Locate the cell with the specified text and output its (x, y) center coordinate. 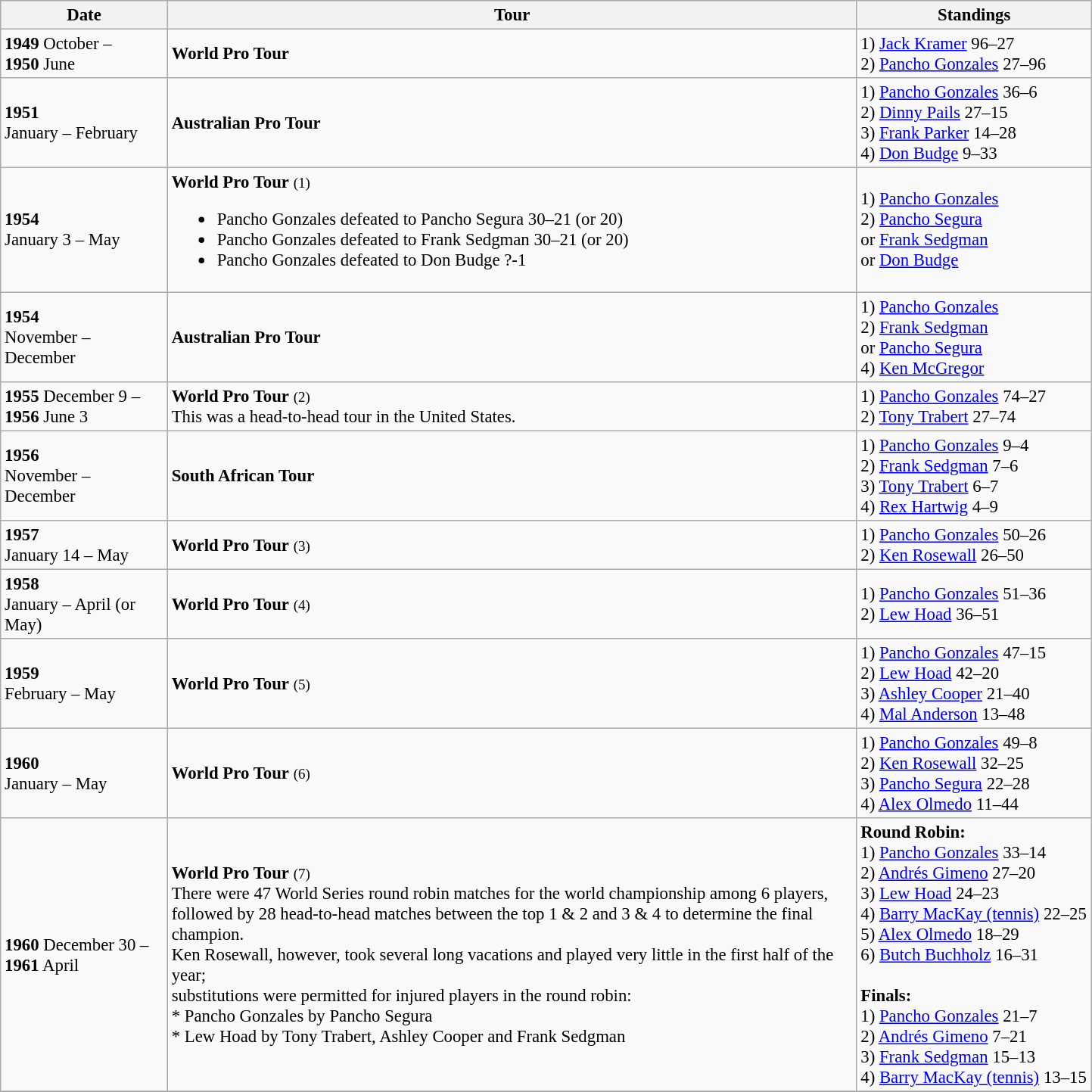
Tour (512, 15)
1955 December 9 – 1956 June 3 (85, 406)
World Pro Tour (512, 54)
World Pro Tour (6) (512, 773)
1954 November – December (85, 338)
World Pro Tour (4) (512, 604)
1960 December 30 – 1961 April (85, 955)
1949 October – 1950 June (85, 54)
1) Pancho Gonzales 2) Frank Sedgman or Pancho Segura 4) Ken McGregor (975, 338)
1960 January – May (85, 773)
1) Pancho Gonzales 47–15 2) Lew Hoad 42–20 3) Ashley Cooper 21–40 4) Mal Anderson 13–48 (975, 684)
1) Pancho Gonzales 51–36 2) Lew Hoad 36–51 (975, 604)
World Pro Tour (5) (512, 684)
Standings (975, 15)
1) Jack Kramer 96–27 2) Pancho Gonzales 27–96 (975, 54)
Date (85, 15)
1) Pancho Gonzales 36–6 2) Dinny Pails 27–15 3) Frank Parker 14–28 4) Don Budge 9–33 (975, 123)
1954 January 3 – May (85, 230)
1) Pancho Gonzales 50–26 2) Ken Rosewall 26–50 (975, 545)
1957 January 14 – May (85, 545)
1) Pancho Gonzales 74–27 2) Tony Trabert 27–74 (975, 406)
1951 January – February (85, 123)
World Pro Tour (3) (512, 545)
1958 January – April (or May) (85, 604)
South African Tour (512, 475)
1) Pancho Gonzales 2) Pancho Segura or Frank Sedgman or Don Budge (975, 230)
1) Pancho Gonzales 49–8 2) Ken Rosewall 32–25 3) Pancho Segura 22–28 4) Alex Olmedo 11–44 (975, 773)
World Pro Tour (2) This was a head-to-head tour in the United States. (512, 406)
1959 February – May (85, 684)
1956 November – December (85, 475)
1) Pancho Gonzales 9–4 2) Frank Sedgman 7–6 3) Tony Trabert 6–7 4) Rex Hartwig 4–9 (975, 475)
